Locate the cell with the specified text and output its (x, y) center coordinate. 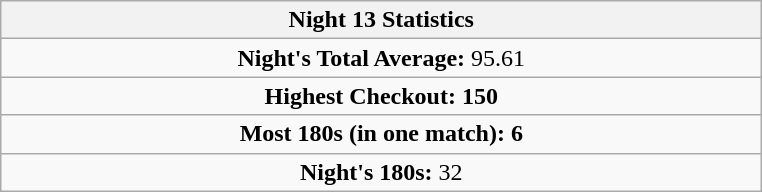
Most 180s (in one match): 6 (382, 134)
Night's Total Average: 95.61 (382, 58)
Night 13 Statistics (382, 20)
Night's 180s: 32 (382, 172)
Highest Checkout: 150 (382, 96)
